Scan for the cell matching the given text and deliver its [X, Y] coordinate at center. 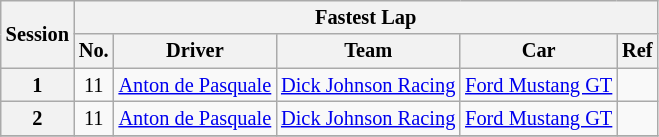
Fastest Lap [366, 17]
Session [38, 34]
No. [94, 51]
2 [38, 118]
Car [538, 51]
Driver [196, 51]
Ref [637, 51]
Team [368, 51]
1 [38, 85]
